Capture the cell that displays the provided text and extract its [x, y] central coordinate. 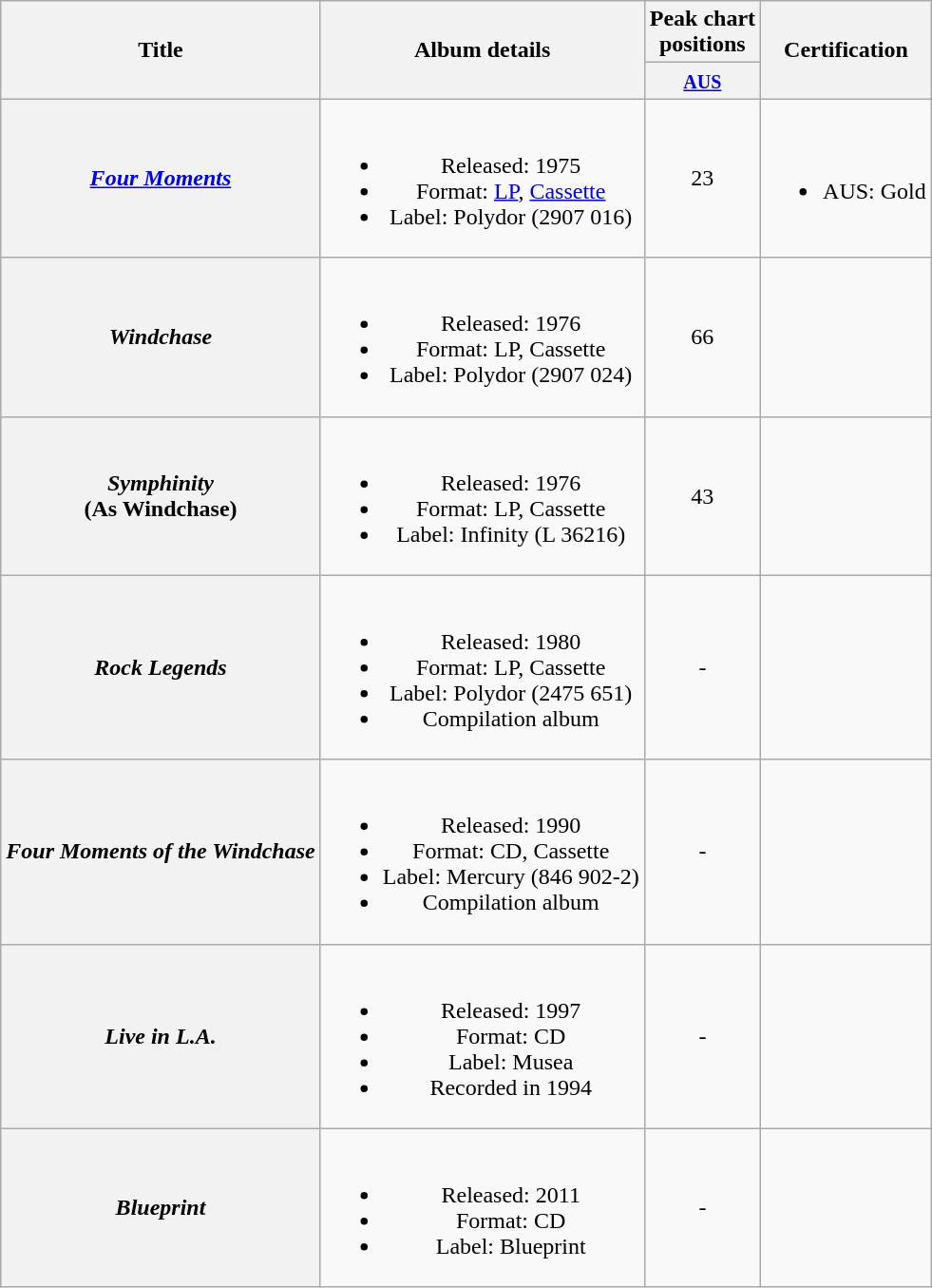
Released: 1975Format: LP, CassetteLabel: Polydor (2907 016) [483, 179]
Symphinity (As Windchase) [161, 496]
Released: 1990Format: CD, CassetteLabel: Mercury (846 902-2)Compilation album [483, 852]
Blueprint [161, 1207]
Four Moments of the Windchase [161, 852]
Certification [846, 49]
66 [702, 336]
Released: 1976Format: LP, CassetteLabel: Infinity (L 36216) [483, 496]
Peak chartpositions [702, 32]
AUS: Gold [846, 179]
Released: 1980Format: LP, CassetteLabel: Polydor (2475 651)Compilation album [483, 667]
Rock Legends [161, 667]
Released: 1976Format: LP, CassetteLabel: Polydor (2907 024) [483, 336]
AUS [702, 81]
43 [702, 496]
Album details [483, 49]
23 [702, 179]
Live in L.A. [161, 1036]
Released: 1997Format: CDLabel: MuseaRecorded in 1994 [483, 1036]
Four Moments [161, 179]
Windchase [161, 336]
Title [161, 49]
Released: 2011Format: CDLabel: Blueprint [483, 1207]
